Output the (x, y) coordinate of the center of the cell containing the given text.  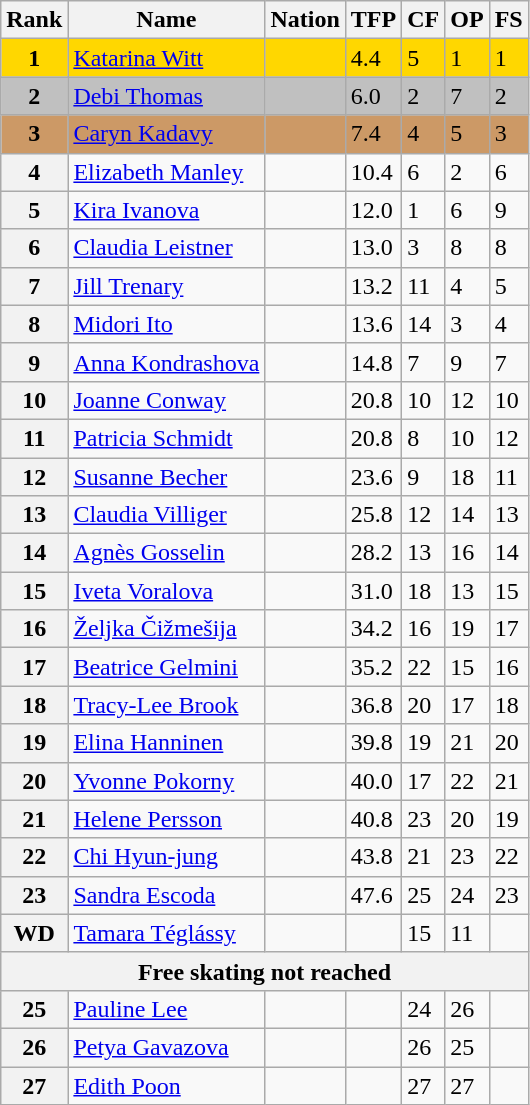
Elina Hanninen (166, 743)
Joanne Conway (166, 400)
43.8 (373, 857)
12.0 (373, 210)
OP (467, 20)
Name (166, 20)
25.8 (373, 515)
13.0 (373, 248)
Claudia Villiger (166, 515)
Sandra Escoda (166, 895)
14.8 (373, 362)
Edith Poon (166, 1085)
40.0 (373, 781)
Midori Ito (166, 324)
Jill Trenary (166, 286)
39.8 (373, 743)
Elizabeth Manley (166, 172)
Anna Kondrashova (166, 362)
4.4 (373, 58)
Nation (305, 20)
TFP (373, 20)
Kira Ivanova (166, 210)
Yvonne Pokorny (166, 781)
Susanne Becher (166, 477)
Rank (34, 20)
FS (508, 20)
Caryn Kadavy (166, 134)
Tracy-Lee Brook (166, 705)
36.8 (373, 705)
40.8 (373, 819)
Free skating not reached (264, 971)
Patricia Schmidt (166, 438)
7.4 (373, 134)
10.4 (373, 172)
13.2 (373, 286)
Iveta Voralova (166, 591)
Chi Hyun-jung (166, 857)
Helene Persson (166, 819)
Tamara Téglássy (166, 933)
Željka Čižmešija (166, 629)
47.6 (373, 895)
6.0 (373, 96)
Pauline Lee (166, 1009)
Petya Gavazova (166, 1047)
Claudia Leistner (166, 248)
34.2 (373, 629)
13.6 (373, 324)
Debi Thomas (166, 96)
Agnès Gosselin (166, 553)
35.2 (373, 667)
Katarina Witt (166, 58)
CF (424, 20)
28.2 (373, 553)
31.0 (373, 591)
23.6 (373, 477)
Beatrice Gelmini (166, 667)
WD (34, 933)
